Extract the (x, y) coordinate from the center of the cell holding the provided text.  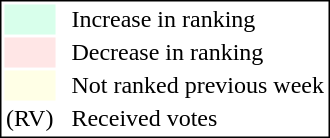
Decrease in ranking (198, 53)
Increase in ranking (198, 19)
Not ranked previous week (198, 85)
Received votes (198, 119)
(RV) (29, 119)
